Return the [X, Y] coordinate for the center point of the cell that contains the specified text.  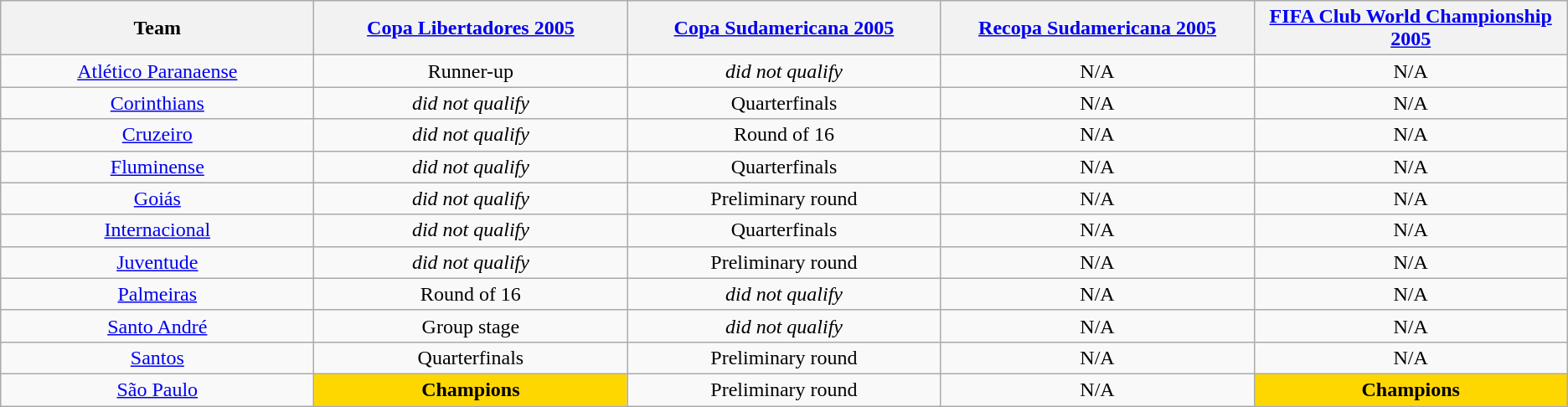
Runner-up [471, 71]
Corinthians [157, 103]
Group stage [471, 326]
Santo André [157, 326]
São Paulo [157, 389]
Atlético Paranaense [157, 71]
FIFA Club World Championship 2005 [1411, 28]
Goiás [157, 198]
Copa Sudamericana 2005 [784, 28]
Palmeiras [157, 294]
Cruzeiro [157, 135]
Team [157, 28]
Internacional [157, 230]
Santos [157, 358]
Juventude [157, 262]
Fluminense [157, 167]
Recopa Sudamericana 2005 [1097, 28]
Copa Libertadores 2005 [471, 28]
